Identify which cell holds the provided text, then report its [X, Y] central coordinate. 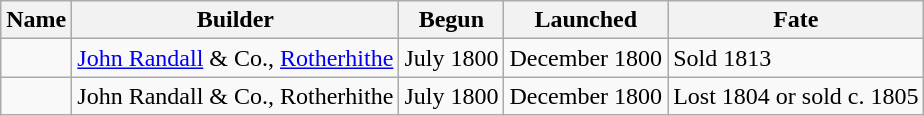
Fate [796, 20]
Lost 1804 or sold c. 1805 [796, 96]
Builder [236, 20]
Launched [586, 20]
Name [36, 20]
Sold 1813 [796, 58]
Begun [452, 20]
